Locate the cell with the specified text and output its (x, y) center coordinate. 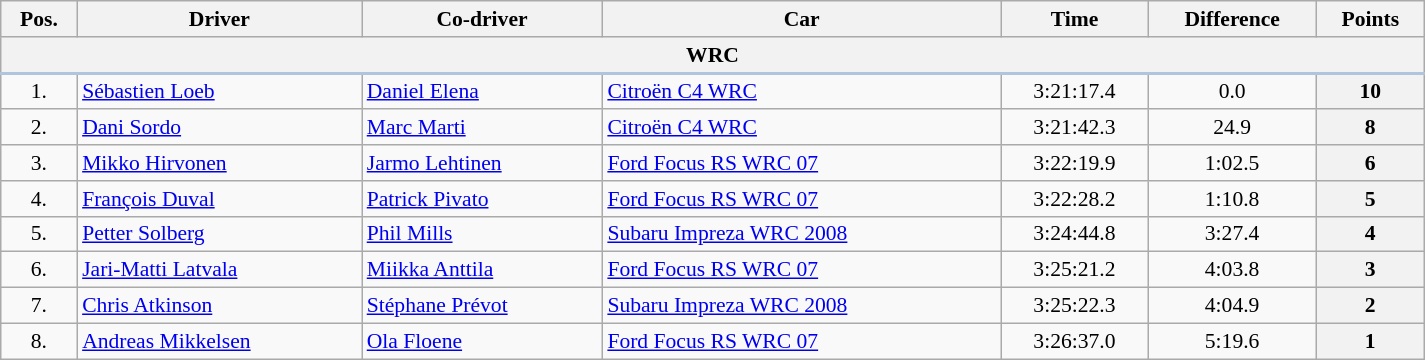
6. (39, 270)
4:04.9 (1232, 306)
Difference (1232, 19)
4. (39, 199)
1 (1370, 341)
Driver (220, 19)
Petter Solberg (220, 234)
1:02.5 (1232, 163)
3:25:22.3 (1074, 306)
3. (39, 163)
Daniel Elena (482, 91)
4:03.8 (1232, 270)
5. (39, 234)
Jari-Matti Latvala (220, 270)
3 (1370, 270)
WRC (713, 55)
3:26:37.0 (1074, 341)
Chris Atkinson (220, 306)
Points (1370, 19)
2. (39, 128)
Patrick Pivato (482, 199)
3:21:17.4 (1074, 91)
10 (1370, 91)
Marc Marti (482, 128)
Phil Mills (482, 234)
Time (1074, 19)
Dani Sordo (220, 128)
Co-driver (482, 19)
2 (1370, 306)
Sébastien Loeb (220, 91)
3:21:42.3 (1074, 128)
5:19.6 (1232, 341)
1. (39, 91)
0.0 (1232, 91)
6 (1370, 163)
Stéphane Prévot (482, 306)
Miikka Anttila (482, 270)
Ola Floene (482, 341)
7. (39, 306)
Andreas Mikkelsen (220, 341)
24.9 (1232, 128)
Mikko Hirvonen (220, 163)
1:10.8 (1232, 199)
4 (1370, 234)
3:22:19.9 (1074, 163)
3:25:21.2 (1074, 270)
François Duval (220, 199)
Car (802, 19)
Pos. (39, 19)
3:24:44.8 (1074, 234)
Jarmo Lehtinen (482, 163)
3:22:28.2 (1074, 199)
5 (1370, 199)
3:27.4 (1232, 234)
8. (39, 341)
8 (1370, 128)
